Find where the given text appears and provide that cell's center as (X, Y) coordinate. 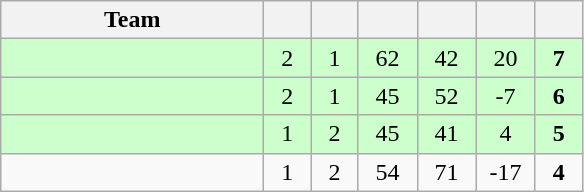
71 (446, 172)
42 (446, 58)
41 (446, 134)
62 (388, 58)
-17 (506, 172)
Team (132, 20)
6 (558, 96)
54 (388, 172)
20 (506, 58)
7 (558, 58)
-7 (506, 96)
52 (446, 96)
5 (558, 134)
